For the text-containing cell, return its midpoint in [x, y] coordinate format. 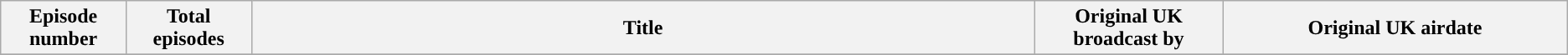
Original UK airdate [1395, 28]
Total episodes [188, 28]
Title [643, 28]
Original UK broadcast by [1128, 28]
Episode number [64, 28]
